For the text-containing cell, return its midpoint in [x, y] coordinate format. 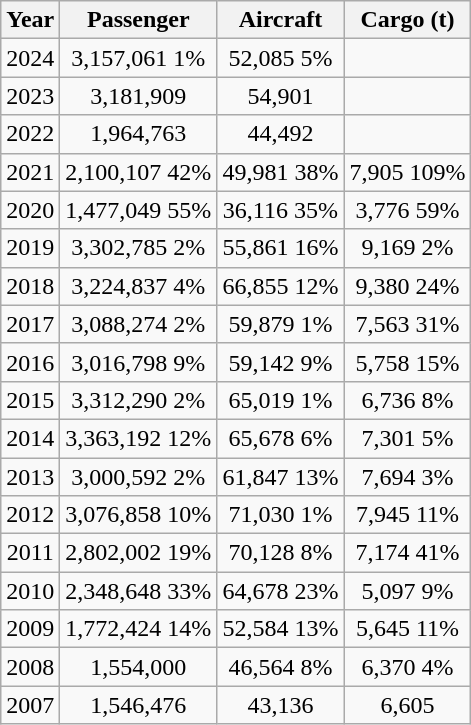
52,085 5% [280, 58]
6,370 4% [408, 667]
1,554,000 [138, 667]
5,645 11% [408, 629]
Cargo (t) [408, 20]
2013 [30, 477]
7,301 5% [408, 438]
2,100,107 42% [138, 172]
66,855 12% [280, 286]
3,302,785 2% [138, 248]
44,492 [280, 134]
3,224,837 4% [138, 286]
2020 [30, 210]
2009 [30, 629]
1,477,049 55% [138, 210]
65,019 1% [280, 400]
2016 [30, 362]
2,802,002 19% [138, 553]
Aircraft [280, 20]
65,678 6% [280, 438]
9,169 2% [408, 248]
49,981 38% [280, 172]
64,678 23% [280, 591]
3,181,909 [138, 96]
5,758 15% [408, 362]
2019 [30, 248]
59,142 9% [280, 362]
6,736 8% [408, 400]
2008 [30, 667]
7,694 3% [408, 477]
2014 [30, 438]
2,348,648 33% [138, 591]
9,380 24% [408, 286]
Passenger [138, 20]
3,157,061 1% [138, 58]
3,776 59% [408, 210]
7,563 31% [408, 324]
7,174 41% [408, 553]
1,964,763 [138, 134]
54,901 [280, 96]
3,000,592 2% [138, 477]
2024 [30, 58]
Year [30, 20]
46,564 8% [280, 667]
3,363,192 12% [138, 438]
2011 [30, 553]
55,861 16% [280, 248]
2017 [30, 324]
2007 [30, 705]
2021 [30, 172]
2012 [30, 515]
3,016,798 9% [138, 362]
70,128 8% [280, 553]
1,772,424 14% [138, 629]
7,945 11% [408, 515]
3,076,858 10% [138, 515]
2015 [30, 400]
3,312,290 2% [138, 400]
5,097 9% [408, 591]
59,879 1% [280, 324]
2023 [30, 96]
6,605 [408, 705]
7,905 109% [408, 172]
2022 [30, 134]
36,116 35% [280, 210]
52,584 13% [280, 629]
2010 [30, 591]
2018 [30, 286]
3,088,274 2% [138, 324]
43,136 [280, 705]
71,030 1% [280, 515]
61,847 13% [280, 477]
1,546,476 [138, 705]
